Return [X, Y] of the center of cell containing provided text 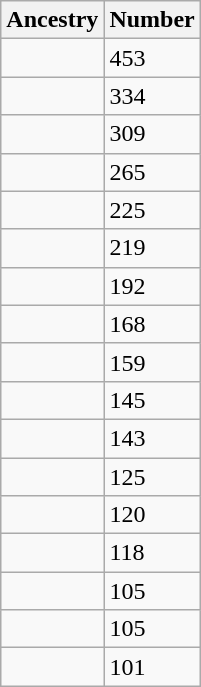
Ancestry [52, 20]
453 [152, 58]
334 [152, 96]
225 [152, 210]
145 [152, 400]
101 [152, 667]
168 [152, 324]
265 [152, 172]
192 [152, 286]
120 [152, 515]
Number [152, 20]
159 [152, 362]
219 [152, 248]
118 [152, 553]
125 [152, 477]
309 [152, 134]
143 [152, 438]
